For the text-containing cell, return its midpoint in (X, Y) coordinate format. 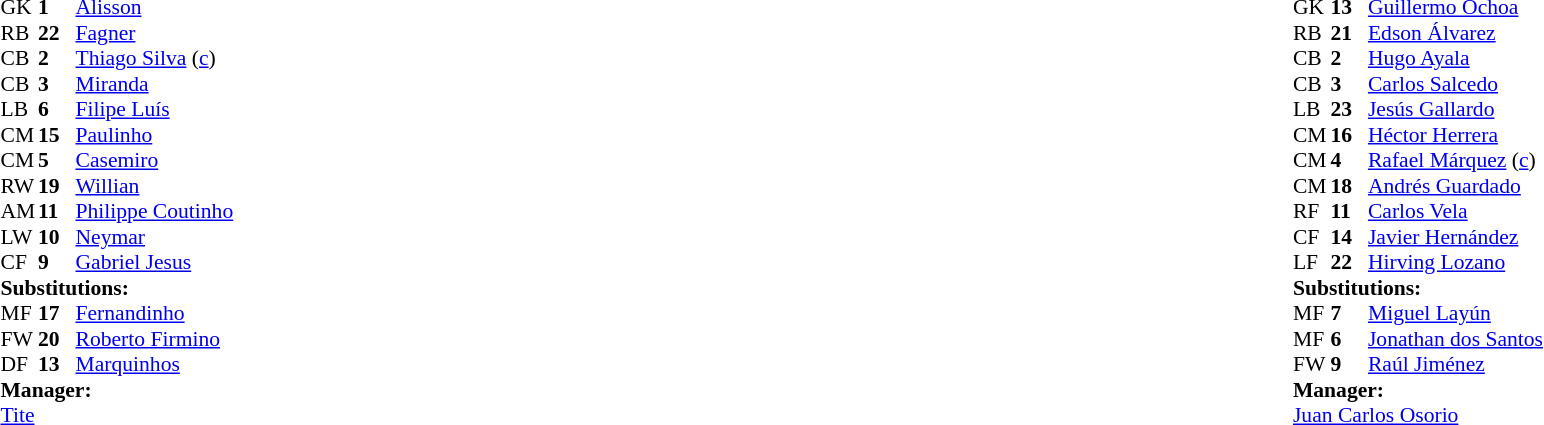
Filipe Luís (155, 109)
Roberto Firmino (155, 339)
Rafael Márquez (c) (1456, 161)
Philippe Coutinho (155, 211)
15 (57, 135)
LF (1312, 263)
AM (19, 211)
Casemiro (155, 161)
Paulinho (155, 135)
Fagner (155, 33)
20 (57, 339)
LW (19, 237)
16 (1349, 135)
Andrés Guardado (1456, 186)
17 (57, 313)
Edson Álvarez (1456, 33)
Raúl Jiménez (1456, 365)
Miguel Layún (1456, 313)
Javier Hernández (1456, 237)
Carlos Salcedo (1456, 84)
Thiago Silva (c) (155, 59)
5 (57, 161)
RW (19, 186)
23 (1349, 109)
4 (1349, 161)
Marquinhos (155, 365)
7 (1349, 313)
Miranda (155, 84)
19 (57, 186)
18 (1349, 186)
Jonathan dos Santos (1456, 339)
21 (1349, 33)
Hirving Lozano (1456, 263)
Willian (155, 186)
Jesús Gallardo (1456, 109)
Neymar (155, 237)
Héctor Herrera (1456, 135)
RF (1312, 211)
14 (1349, 237)
DF (19, 365)
Carlos Vela (1456, 211)
Hugo Ayala (1456, 59)
13 (57, 365)
10 (57, 237)
Fernandinho (155, 313)
Gabriel Jesus (155, 263)
